Locate the cell with the specified text and output its (X, Y) center coordinate. 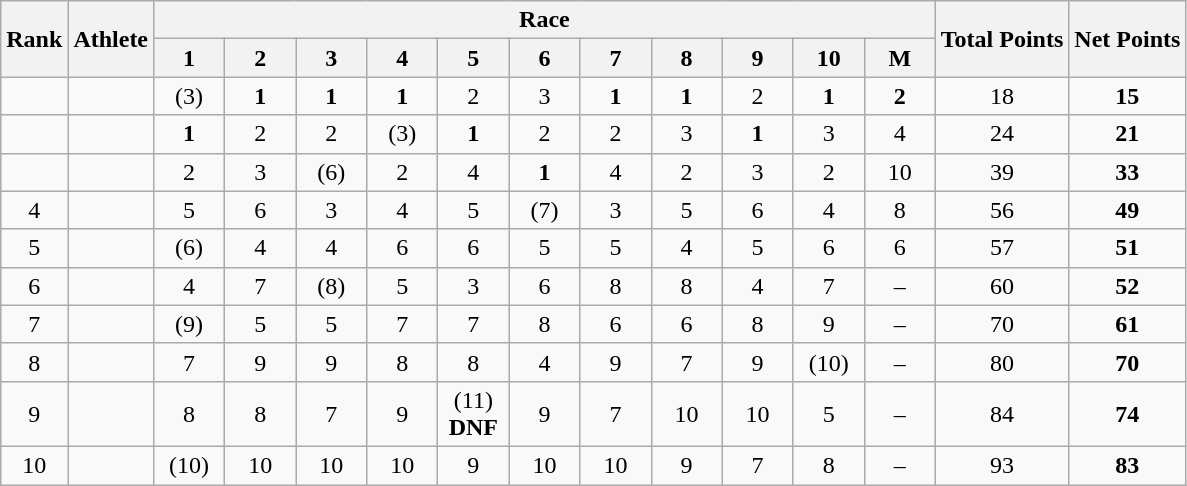
M (900, 58)
(8) (332, 286)
93 (1002, 465)
(9) (190, 324)
39 (1002, 172)
61 (1128, 324)
Athlete (111, 39)
60 (1002, 286)
15 (1128, 96)
74 (1128, 414)
33 (1128, 172)
84 (1002, 414)
83 (1128, 465)
57 (1002, 248)
51 (1128, 248)
80 (1002, 362)
56 (1002, 210)
Rank (34, 39)
(11) DNF (474, 414)
52 (1128, 286)
24 (1002, 134)
Total Points (1002, 39)
Net Points (1128, 39)
49 (1128, 210)
(7) (544, 210)
21 (1128, 134)
18 (1002, 96)
Race (545, 20)
